Detect which cell encompasses the target text, then output its [X, Y] center coordinate. 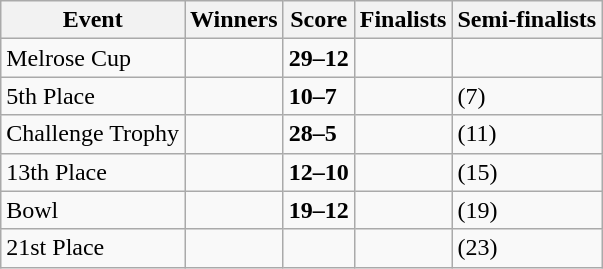
10–7 [318, 96]
(7) [527, 96]
13th Place [93, 172]
21st Place [93, 248]
Bowl [93, 210]
Score [318, 20]
(15) [527, 172]
19–12 [318, 210]
29–12 [318, 58]
12–10 [318, 172]
Melrose Cup [93, 58]
Winners [234, 20]
Challenge Trophy [93, 134]
(11) [527, 134]
Finalists [403, 20]
(23) [527, 248]
28–5 [318, 134]
Semi-finalists [527, 20]
Event [93, 20]
5th Place [93, 96]
(19) [527, 210]
